Find where the given text appears and provide that cell's center as (X, Y) coordinate. 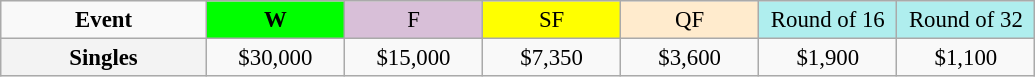
QF (690, 20)
Event (104, 20)
$3,600 (690, 58)
Round of 16 (828, 20)
SF (552, 20)
Singles (104, 58)
$15,000 (413, 58)
$1,900 (828, 58)
F (413, 20)
$30,000 (275, 58)
Round of 32 (966, 20)
W (275, 20)
$7,350 (552, 58)
$1,100 (966, 58)
